Find where the given text appears and provide that cell's center as [X, Y] coordinate. 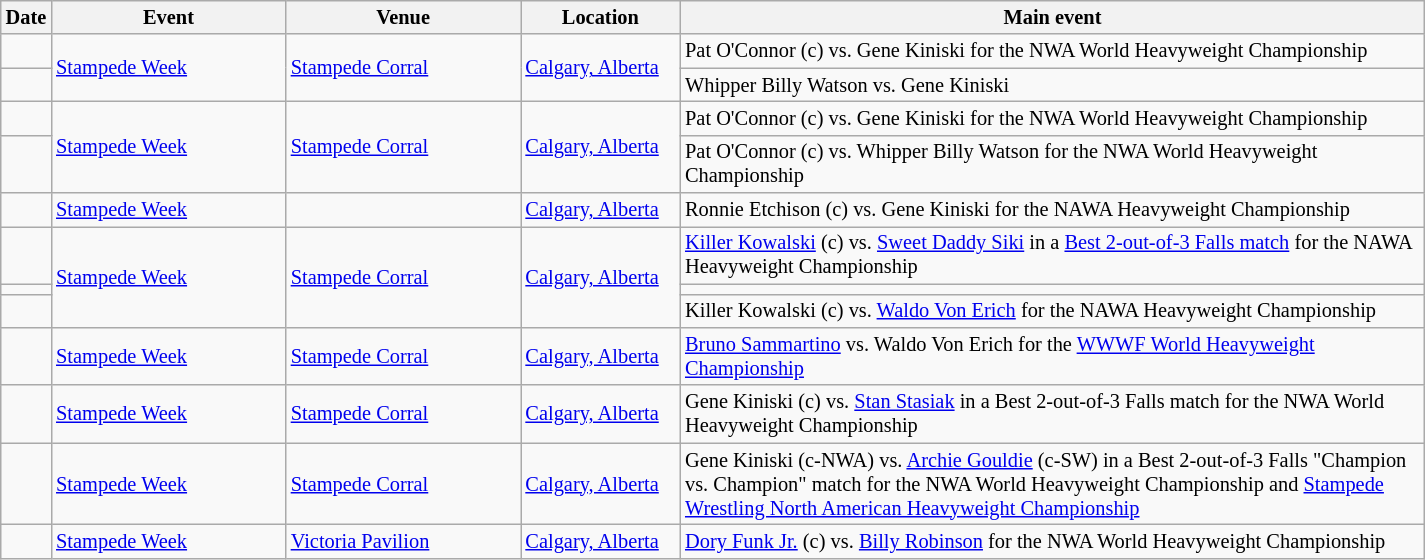
Ronnie Etchison (c) vs. Gene Kiniski for the NAWA Heavyweight Championship [1052, 210]
Date [26, 17]
Pat O'Connor (c) vs. Whipper Billy Watson for the NWA World Heavyweight Championship [1052, 164]
Dory Funk Jr. (c) vs. Billy Robinson for the NWA World Heavyweight Championship [1052, 541]
Event [168, 17]
Victoria Pavilion [404, 541]
Gene Kiniski (c) vs. Stan Stasiak in a Best 2-out-of-3 Falls match for the NWA World Heavyweight Championship [1052, 414]
Whipper Billy Watson vs. Gene Kiniski [1052, 85]
Killer Kowalski (c) vs. Sweet Daddy Siki in a Best 2-out-of-3 Falls match for the NAWA Heavyweight Championship [1052, 255]
Venue [404, 17]
Location [600, 17]
Bruno Sammartino vs. Waldo Von Erich for the WWWF World Heavyweight Championship [1052, 356]
Main event [1052, 17]
Killer Kowalski (c) vs. Waldo Von Erich for the NAWA Heavyweight Championship [1052, 311]
